Capture the cell that displays the provided text and extract its [X, Y] central coordinate. 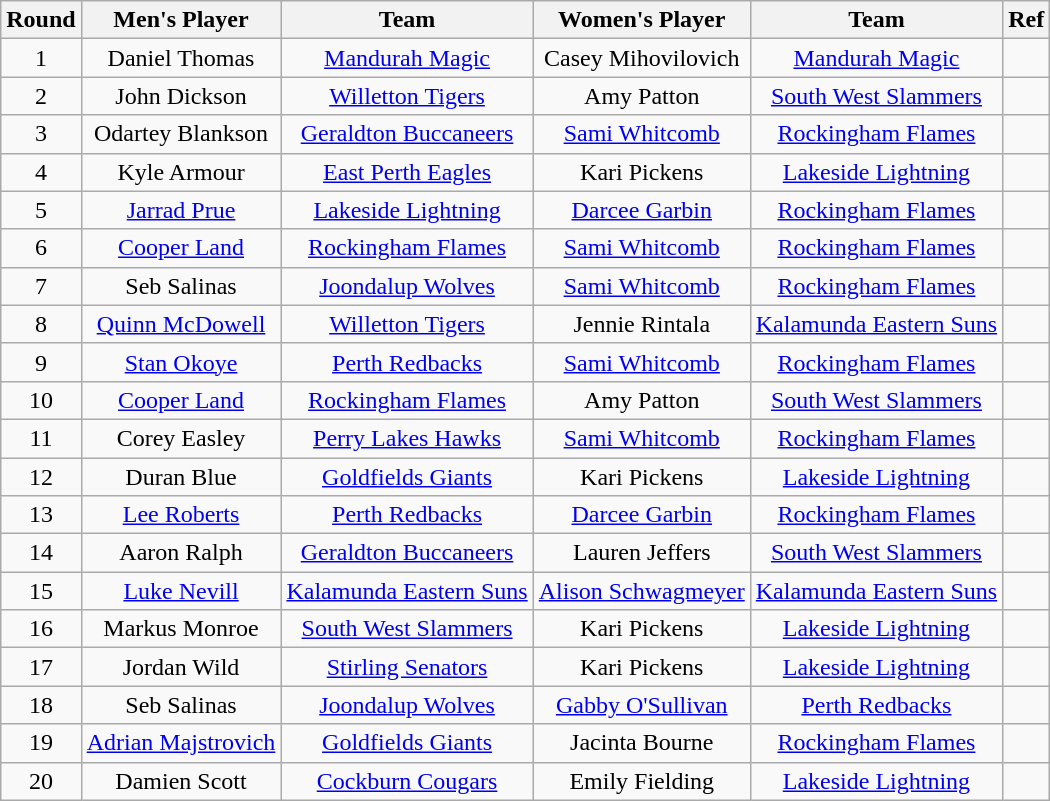
1 [41, 58]
Lee Roberts [181, 515]
3 [41, 134]
Duran Blue [181, 477]
11 [41, 438]
Odartey Blankson [181, 134]
4 [41, 172]
Ref [1026, 20]
5 [41, 210]
John Dickson [181, 96]
Alison Schwagmeyer [642, 591]
6 [41, 248]
East Perth Eagles [407, 172]
19 [41, 743]
9 [41, 362]
Markus Monroe [181, 629]
Quinn McDowell [181, 324]
Jennie Rintala [642, 324]
13 [41, 515]
20 [41, 781]
Gabby O'Sullivan [642, 705]
17 [41, 667]
Corey Easley [181, 438]
Men's Player [181, 20]
Emily Fielding [642, 781]
7 [41, 286]
Round [41, 20]
Kyle Armour [181, 172]
15 [41, 591]
10 [41, 400]
14 [41, 553]
Stirling Senators [407, 667]
12 [41, 477]
Adrian Majstrovich [181, 743]
Aaron Ralph [181, 553]
Jacinta Bourne [642, 743]
2 [41, 96]
Perry Lakes Hawks [407, 438]
Stan Okoye [181, 362]
Damien Scott [181, 781]
8 [41, 324]
Daniel Thomas [181, 58]
18 [41, 705]
Lauren Jeffers [642, 553]
Cockburn Cougars [407, 781]
Luke Nevill [181, 591]
Women's Player [642, 20]
Jordan Wild [181, 667]
Casey Mihovilovich [642, 58]
Jarrad Prue [181, 210]
16 [41, 629]
